Return the (X, Y) coordinate for the center point of the cell that contains the specified text.  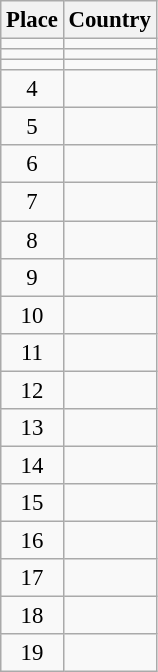
6 (32, 165)
18 (32, 616)
10 (32, 315)
Country (110, 20)
9 (32, 277)
4 (32, 89)
11 (32, 352)
8 (32, 240)
7 (32, 202)
17 (32, 578)
12 (32, 390)
16 (32, 540)
5 (32, 127)
15 (32, 503)
13 (32, 428)
14 (32, 465)
19 (32, 653)
Place (32, 20)
